Locate the cell with the specified text and output its (X, Y) center coordinate. 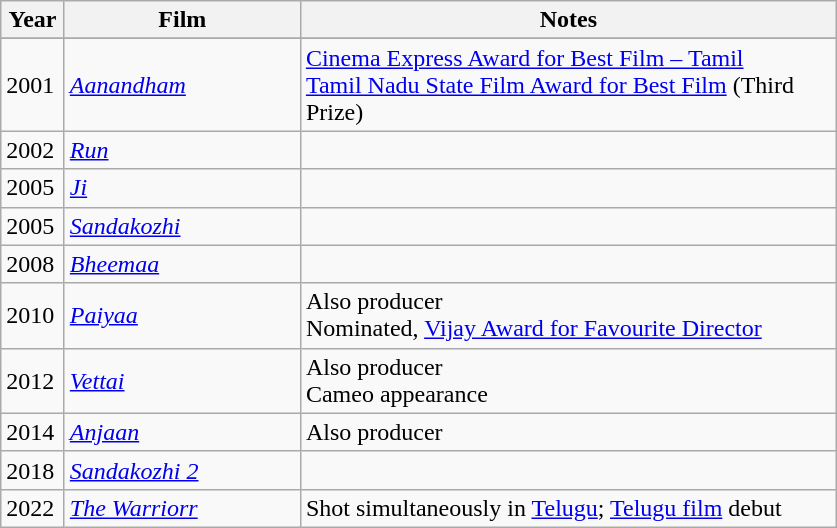
Vettai (182, 380)
Sandakozhi 2 (182, 470)
Notes (568, 20)
2012 (33, 380)
Sandakozhi (182, 226)
Anjaan (182, 432)
Also producer (568, 432)
Also producerNominated, Vijay Award for Favourite Director (568, 316)
Shot simultaneously in Telugu; Telugu film debut (568, 508)
Film (182, 20)
Bheemaa (182, 264)
2001 (33, 85)
Aanandham (182, 85)
2014 (33, 432)
2002 (33, 150)
2010 (33, 316)
2018 (33, 470)
Also producerCameo appearance (568, 380)
2022 (33, 508)
Ji (182, 188)
Year (33, 20)
The Warriorr (182, 508)
Run (182, 150)
Cinema Express Award for Best Film – TamilTamil Nadu State Film Award for Best Film (Third Prize) (568, 85)
Paiyaa (182, 316)
2008 (33, 264)
